Output the (X, Y) coordinate of the center of the cell containing the given text.  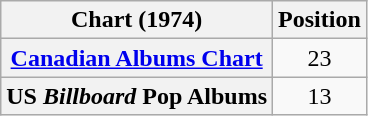
Chart (1974) (137, 20)
US Billboard Pop Albums (137, 96)
Canadian Albums Chart (137, 58)
13 (320, 96)
23 (320, 58)
Position (320, 20)
